For the text-containing cell, return its midpoint in (X, Y) coordinate format. 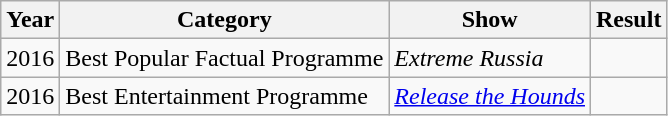
Category (224, 20)
Best Entertainment Programme (224, 96)
Release the Hounds (490, 96)
Best Popular Factual Programme (224, 58)
Show (490, 20)
Year (30, 20)
Result (629, 20)
Extreme Russia (490, 58)
